Extract the [x, y] coordinate from the center of the cell holding the provided text.  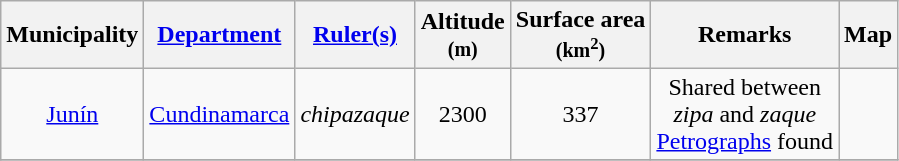
chipazaque [355, 114]
2300 [462, 114]
Cundinamarca [220, 114]
Department [220, 34]
Map [868, 34]
Surface area(km2) [580, 34]
Municipality [72, 34]
Junín [72, 114]
Altitude(m) [462, 34]
Ruler(s) [355, 34]
337 [580, 114]
Shared betweenzipa and zaquePetrographs found [745, 114]
Remarks [745, 34]
